Find where the given text appears and provide that cell's center as (x, y) coordinate. 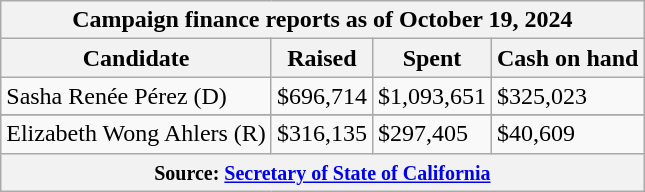
Campaign finance reports as of October 19, 2024 (322, 20)
$297,405 (432, 134)
Raised (322, 58)
Candidate (136, 58)
$40,609 (568, 134)
$696,714 (322, 96)
$325,023 (568, 96)
Elizabeth Wong Ahlers (R) (136, 134)
$316,135 (322, 134)
Spent (432, 58)
$1,093,651 (432, 96)
Cash on hand (568, 58)
Source: Secretary of State of California (322, 172)
Sasha Renée Pérez (D) (136, 96)
